Output the [X, Y] coordinate of the center of the cell containing the given text.  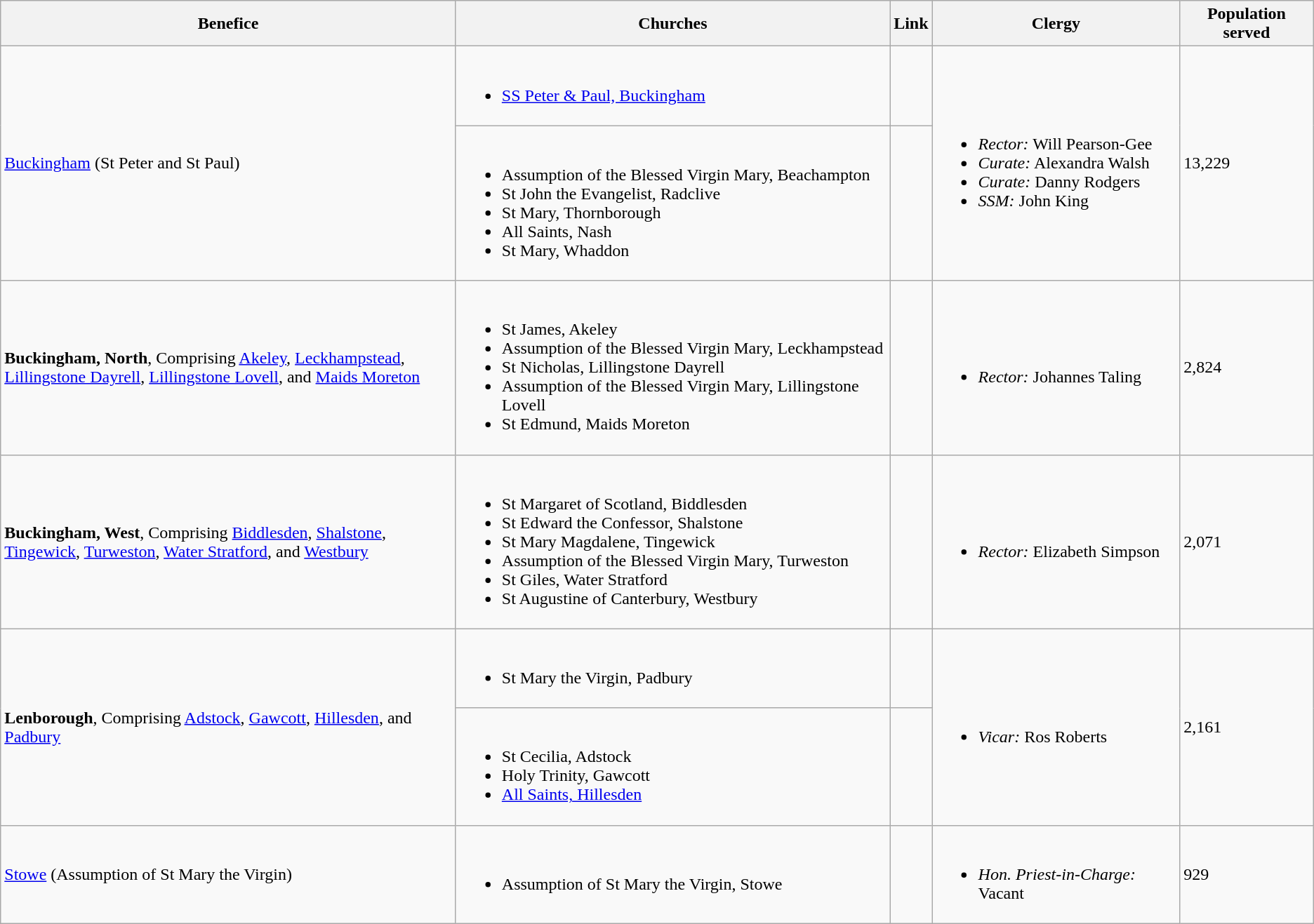
13,229 [1247, 163]
Churches [672, 24]
Assumption of the Blessed Virgin Mary, BeachamptonSt John the Evangelist, RadcliveSt Mary, ThornboroughAll Saints, NashSt Mary, Whaddon [672, 203]
Hon. Priest-in-Charge: Vacant [1056, 874]
Rector: Will Pearson-GeeCurate: Alexandra WalshCurate: Danny RodgersSSM: John King [1056, 163]
Assumption of St Mary the Virgin, Stowe [672, 874]
Buckingham, West, Comprising Biddlesden, Shalstone, Tingewick, Turweston, Water Stratford, and Westbury [229, 542]
Link [911, 24]
Clergy [1056, 24]
Population served [1247, 24]
Vicar: Ros Roberts [1056, 727]
2,161 [1247, 727]
Rector: Elizabeth Simpson [1056, 542]
2,824 [1247, 368]
Lenborough, Comprising Adstock, Gawcott, Hillesden, and Padbury [229, 727]
Benefice [229, 24]
Rector: Johannes Taling [1056, 368]
St Cecilia, AdstockHoly Trinity, GawcottAll Saints, Hillesden [672, 766]
2,071 [1247, 542]
929 [1247, 874]
St Mary the Virgin, Padbury [672, 668]
Buckingham (St Peter and St Paul) [229, 163]
Buckingham, North, Comprising Akeley, Leckhampstead, Lillingstone Dayrell, Lillingstone Lovell, and Maids Moreton [229, 368]
Stowe (Assumption of St Mary the Virgin) [229, 874]
SS Peter & Paul, Buckingham [672, 86]
